Scan for the cell matching the given text and deliver its (X, Y) coordinate at center. 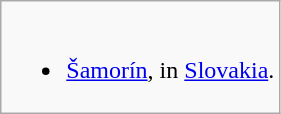
Šamorín, in Slovakia. (140, 58)
